Output the (x, y) coordinate of the center of the cell containing the given text.  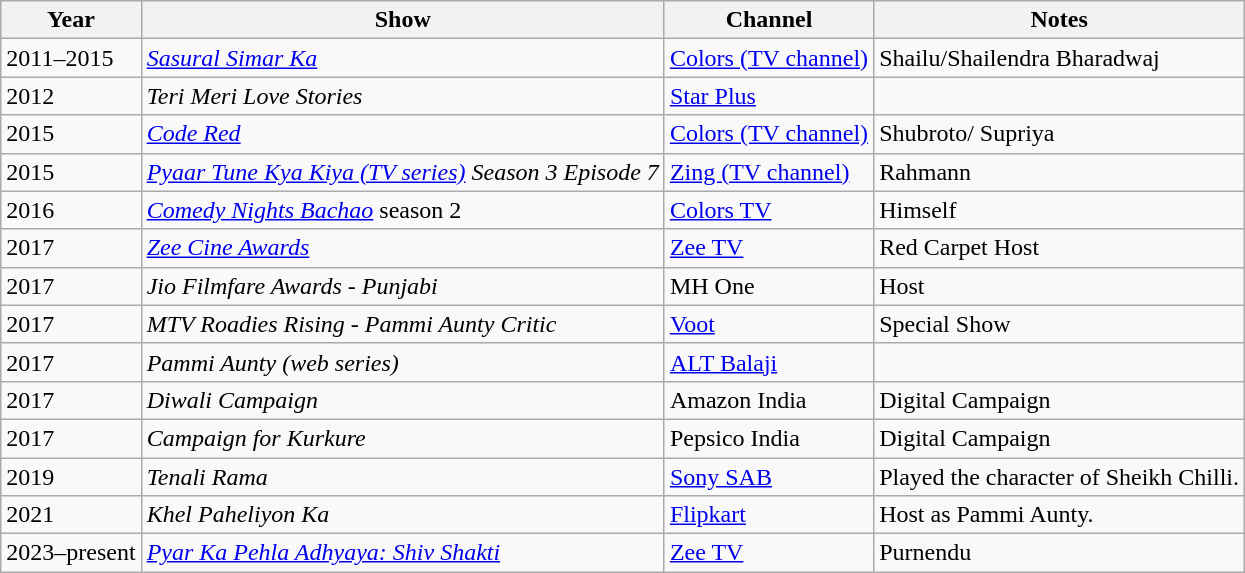
2021 (71, 515)
Channel (768, 20)
Show (402, 20)
Host (1060, 286)
Pammi Aunty (web series) (402, 362)
Shubroto/ Supriya (1060, 134)
Amazon India (768, 400)
Flipkart (768, 515)
2019 (71, 477)
Zee Cine Awards (402, 248)
2012 (71, 96)
2023–present (71, 553)
Tenali Rama (402, 477)
Sasural Simar Ka (402, 58)
Comedy Nights Bachao season 2 (402, 210)
Special Show (1060, 324)
Teri Meri Love Stories (402, 96)
2011–2015 (71, 58)
Pepsico India (768, 438)
Pyar Ka Pehla Adhyaya: Shiv Shakti (402, 553)
Shailu/Shailendra Bharadwaj (1060, 58)
Khel Paheliyon Ka (402, 515)
ALT Balaji (768, 362)
Colors TV (768, 210)
Jio Filmfare Awards - Punjabi (402, 286)
Sony SAB (768, 477)
Played the character of Sheikh Chilli. (1060, 477)
Himself (1060, 210)
Purnendu (1060, 553)
Diwali Campaign (402, 400)
MTV Roadies Rising - Pammi Aunty Critic (402, 324)
Zing (TV channel) (768, 172)
Campaign for Kurkure (402, 438)
Code Red (402, 134)
Pyaar Tune Kya Kiya (TV series) Season 3 Episode 7 (402, 172)
2016 (71, 210)
Host as Pammi Aunty. (1060, 515)
Red Carpet Host (1060, 248)
Voot (768, 324)
Star Plus (768, 96)
MH One (768, 286)
Rahmann (1060, 172)
Notes (1060, 20)
Year (71, 20)
